Locate the cell with the specified text and output its (x, y) center coordinate. 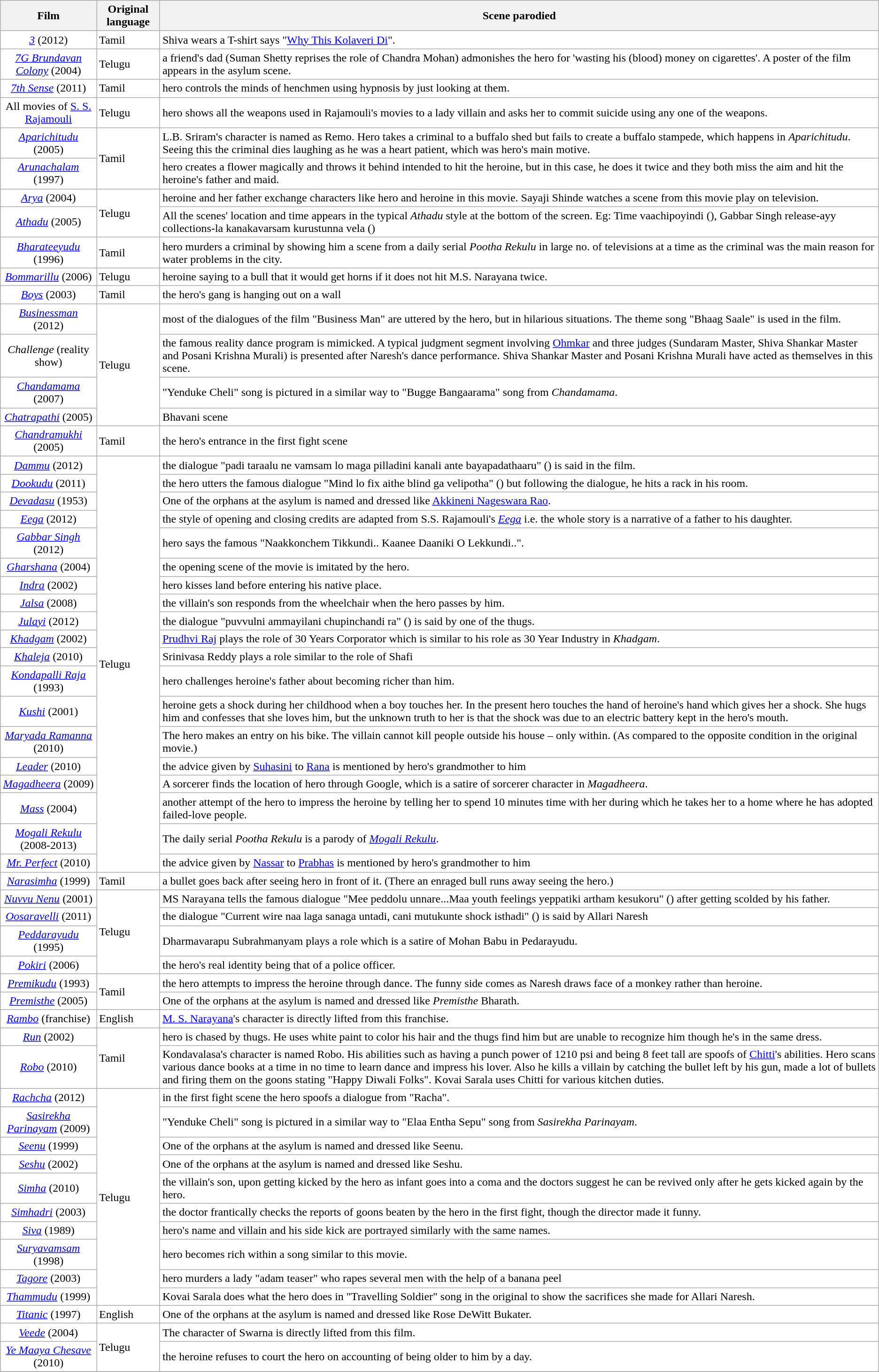
the style of opening and closing credits are adapted from S.S. Rajamouli's Eega i.e. the whole story is a narrative of a father to his daughter. (519, 519)
Kovai Sarala does what the hero does in "Travelling Soldier" song in the original to show the sacrifices she made for Allari Naresh. (519, 1296)
the hero's entrance in the first fight scene (519, 441)
the dialogue "puvvulni ammayilani chupinchandi ra" () is said by one of the thugs. (519, 621)
heroine saying to a bull that it would get horns if it does not hit M.S. Narayana twice. (519, 277)
Premisthe (2005) (49, 1001)
MS Narayana tells the famous dialogue "Mee peddolu unnare...Maa youth feelings yeppatiki artham kesukoru" () after getting scolded by his father. (519, 899)
the dialogue "Current wire naa laga sanaga untadi, cani mutukunte shock isthadi" () is said by Allari Naresh (519, 917)
Nuvvu Nenu (2001) (49, 899)
Original language (129, 16)
Run (2002) (49, 1036)
Bharateeyudu (1996) (49, 253)
Bhavani scene (519, 417)
the advice given by Suhasini to Rana is mentioned by hero's grandmother to him (519, 766)
hero challenges heroine's father about becoming richer than him. (519, 681)
M. S. Narayana's character is directly lifted from this franchise. (519, 1018)
Arya (2004) (49, 198)
Maryada Ramanna (2010) (49, 742)
Khaleja (2010) (49, 656)
hero kisses land before entering his native place. (519, 585)
One of the orphans at the asylum is named and dressed like Rose DeWitt Bukater. (519, 1314)
Indra (2002) (49, 585)
Dharmavarapu Subrahmanyam plays a role which is a satire of Mohan Babu in Pedarayudu. (519, 941)
Sasirekha Parinayam (2009) (49, 1122)
The character of Swarna is directly lifted from this film. (519, 1332)
Film (49, 16)
Suryavamsam (1998) (49, 1255)
Magadheera (2009) (49, 784)
hero murders a lady "adam teaser" who rapes several men with the help of a banana peel (519, 1279)
Gabbar Singh (2012) (49, 543)
Ye Maaya Chesave (2010) (49, 1356)
hero's name and villain and his side kick are portrayed similarly with the same names. (519, 1230)
hero says the famous "Naakkonchem Tikkundi.. Kaanee Daaniki O Lekkundi..". (519, 543)
the villain's son responds from the wheelchair when the hero passes by him. (519, 603)
heroine and her father exchange characters like hero and heroine in this movie. Sayaji Shinde watches a scene from this movie play on television. (519, 198)
Peddarayudu (1995) (49, 941)
Oosaravelli (2011) (49, 917)
Mr. Perfect (2010) (49, 863)
Prudhvi Raj plays the role of 30 Years Corporator which is similar to his role as 30 Year Industry in Khadgam. (519, 639)
Gharshana (2004) (49, 567)
Jalsa (2008) (49, 603)
Businessman (2012) (49, 318)
the hero utters the famous dialogue "Mind lo fix aithe blind ga velipotha" () but following the dialogue, he hits a rack in his room. (519, 483)
the hero's real identity being that of a police officer. (519, 965)
hero shows all the weapons used in Rajamouli's movies to a lady villain and asks her to commit suicide using any one of the weapons. (519, 113)
7G Brundavan Colony (2004) (49, 64)
the dialogue "padi taraalu ne vamsam lo maga pilladini kanali ante bayapadathaaru" () is said in the film. (519, 465)
Veede (2004) (49, 1332)
in the first fight scene the hero spoofs a dialogue from "Racha". (519, 1098)
Kushi (2001) (49, 712)
hero is chased by thugs. He uses white paint to color his hair and the thugs find him but are unable to recognize him though he's in the same dress. (519, 1036)
Srinivasa Reddy plays a role similar to the role of Shafi (519, 656)
the hero's gang is hanging out on a wall (519, 294)
Chandramukhi (2005) (49, 441)
A sorcerer finds the location of hero through Google, which is a satire of sorcerer character in Magadheera. (519, 784)
Leader (2010) (49, 766)
Tagore (2003) (49, 1279)
Dookudu (2011) (49, 483)
3 (2012) (49, 40)
Scene parodied (519, 16)
One of the orphans at the asylum is named and dressed like Seshu. (519, 1164)
hero controls the minds of henchmen using hypnosis by just looking at them. (519, 88)
Rambo (franchise) (49, 1018)
One of the orphans at the asylum is named and dressed like Akkineni Nageswara Rao. (519, 501)
All movies of S. S. Rajamouli (49, 113)
Bommarillu (2006) (49, 277)
Chatrapathi (2005) (49, 417)
Athadu (2005) (49, 222)
Arunachalam (1997) (49, 174)
Pokiri (2006) (49, 965)
Aparichitudu (2005) (49, 143)
Seshu (2002) (49, 1164)
Shiva wears a T-shirt says "Why This Kolaveri Di". (519, 40)
Boys (2003) (49, 294)
a bullet goes back after seeing hero in front of it. (There an enraged bull runs away seeing the hero.) (519, 881)
"Yenduke Cheli" song is pictured in a similar way to "Bugge Bangaarama" song from Chandamama. (519, 393)
the advice given by Nassar to Prabhas is mentioned by hero's grandmother to him (519, 863)
Siva (1989) (49, 1230)
the hero attempts to impress the heroine through dance. The funny side comes as Naresh draws face of a monkey rather than heroine. (519, 983)
Premikudu (1993) (49, 983)
the doctor frantically checks the reports of goons beaten by the hero in the first fight, though the director made it funny. (519, 1212)
Challenge (reality show) (49, 356)
Robo (2010) (49, 1067)
Eega (2012) (49, 519)
7th Sense (2011) (49, 88)
Mass (2004) (49, 809)
"Yenduke Cheli" song is pictured in a similar way to "Elaa Entha Sepu" song from Sasirekha Parinayam. (519, 1122)
The daily serial Pootha Rekulu is a parody of Mogali Rekulu. (519, 839)
Simha (2010) (49, 1188)
One of the orphans at the asylum is named and dressed like Seenu. (519, 1146)
Simhadri (2003) (49, 1212)
Julayi (2012) (49, 621)
Chandamama (2007) (49, 393)
Mogali Rekulu (2008-2013) (49, 839)
Seenu (1999) (49, 1146)
the opening scene of the movie is imitated by the hero. (519, 567)
Rachcha (2012) (49, 1098)
Dammu (2012) (49, 465)
Khadgam (2002) (49, 639)
the heroine refuses to court the hero on accounting of being older to him by a day. (519, 1356)
One of the orphans at the asylum is named and dressed like Premisthe Bharath. (519, 1001)
Devadasu (1953) (49, 501)
Narasimha (1999) (49, 881)
Titanic (1997) (49, 1314)
Thammudu (1999) (49, 1296)
hero becomes rich within a song similar to this movie. (519, 1255)
Kondapalli Raja (1993) (49, 681)
